For the text-containing cell, return its midpoint in (X, Y) coordinate format. 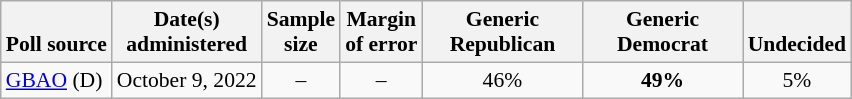
Marginof error (381, 32)
GenericRepublican (502, 32)
49% (662, 80)
GenericDemocrat (662, 32)
5% (797, 80)
GBAO (D) (56, 80)
October 9, 2022 (187, 80)
Date(s)administered (187, 32)
Poll source (56, 32)
Undecided (797, 32)
46% (502, 80)
Samplesize (301, 32)
